Extract the (x, y) coordinate from the center of the cell holding the provided text.  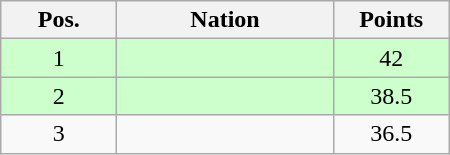
42 (391, 58)
Nation (225, 20)
Pos. (59, 20)
36.5 (391, 134)
2 (59, 96)
1 (59, 58)
Points (391, 20)
38.5 (391, 96)
3 (59, 134)
